Locate the cell with the specified text and output its (x, y) center coordinate. 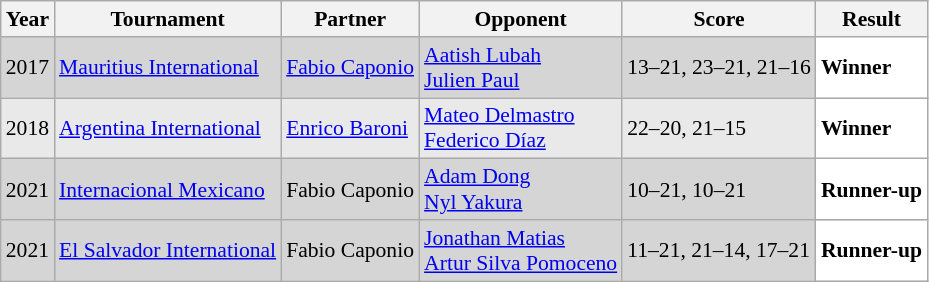
Aatish Lubah Julien Paul (520, 68)
El Salvador International (168, 250)
2018 (28, 128)
Tournament (168, 19)
Adam Dong Nyl Yakura (520, 190)
Enrico Baroni (350, 128)
Partner (350, 19)
Opponent (520, 19)
Mauritius International (168, 68)
Mateo Delmastro Federico Díaz (520, 128)
11–21, 21–14, 17–21 (719, 250)
Year (28, 19)
22–20, 21–15 (719, 128)
13–21, 23–21, 21–16 (719, 68)
Result (872, 19)
Internacional Mexicano (168, 190)
Jonathan Matias Artur Silva Pomoceno (520, 250)
2017 (28, 68)
Argentina International (168, 128)
Score (719, 19)
10–21, 10–21 (719, 190)
